Return [X, Y] of the center of cell containing provided text 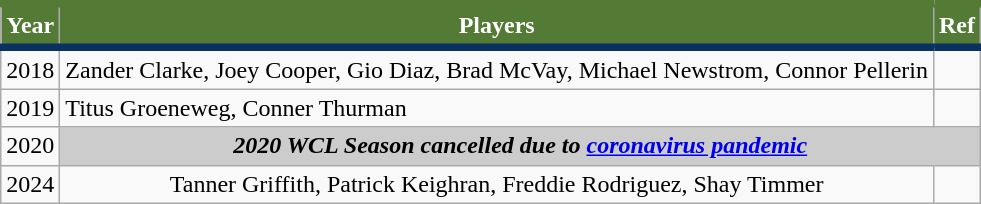
Ref [956, 26]
Players [497, 26]
2024 [30, 184]
Year [30, 26]
2020 WCL Season cancelled due to coronavirus pandemic [520, 146]
Titus Groeneweg, Conner Thurman [497, 108]
2020 [30, 146]
2019 [30, 108]
Tanner Griffith, Patrick Keighran, Freddie Rodriguez, Shay Timmer [497, 184]
2018 [30, 68]
Zander Clarke, Joey Cooper, Gio Diaz, Brad McVay, Michael Newstrom, Connor Pellerin [497, 68]
